Scan for the cell matching the given text and deliver its [X, Y] coordinate at center. 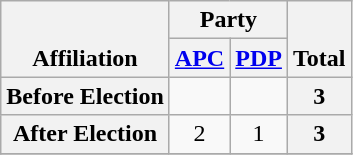
Party [228, 20]
2 [199, 134]
APC [199, 58]
PDP [259, 58]
1 [259, 134]
Total [319, 39]
After Election [86, 134]
Affiliation [86, 39]
Before Election [86, 96]
